Find where the given text appears and provide that cell's center as [X, Y] coordinate. 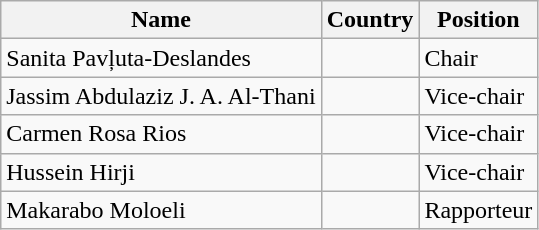
Makarabo Moloeli [161, 210]
Name [161, 20]
Sanita Pavļuta-Deslandes [161, 58]
Hussein Hirji [161, 172]
Jassim Abdulaziz J. A. Al-Thani [161, 96]
Position [478, 20]
Chair [478, 58]
Carmen Rosa Rios [161, 134]
Rapporteur [478, 210]
Country [370, 20]
